Provide the (x, y) coordinate of the cell's center where the given text is located.  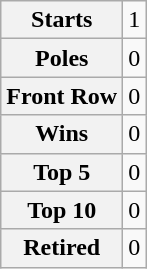
Wins (62, 134)
Retired (62, 248)
Top 5 (62, 172)
Top 10 (62, 210)
Front Row (62, 96)
Poles (62, 58)
1 (134, 20)
Starts (62, 20)
